Provide the [x, y] coordinate of the cell's center where the given text is located.  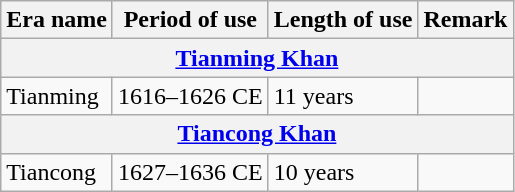
Period of use [190, 20]
10 years [343, 172]
1627–1636 CE [190, 172]
11 years [343, 96]
Tiancong Khan [257, 134]
Era name [57, 20]
Length of use [343, 20]
Tianming [57, 96]
Remark [466, 20]
Tianming Khan [257, 58]
1616–1626 CE [190, 96]
Tiancong [57, 172]
